Capture the cell that displays the provided text and extract its [X, Y] central coordinate. 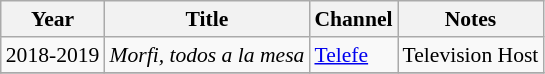
2018-2019 [53, 55]
Telefe [353, 55]
Title [206, 19]
Morfi, todos a la mesa [206, 55]
Channel [353, 19]
Year [53, 19]
Notes [471, 19]
Television Host [471, 55]
